Search for the cell housing the specified text and yield its [X, Y] center coordinate. 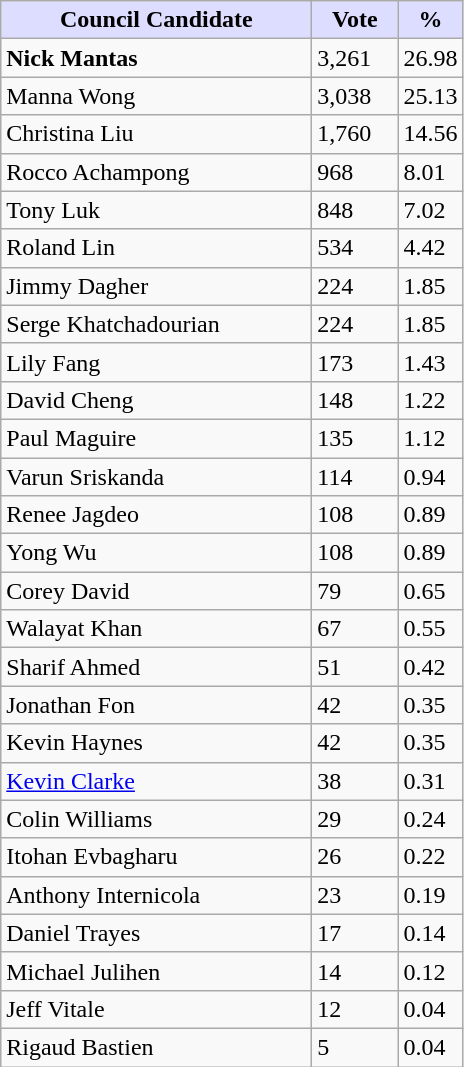
3,261 [355, 58]
534 [355, 248]
26.98 [430, 58]
Jimmy Dagher [156, 286]
Rigaud Bastien [156, 1047]
Council Candidate [156, 20]
5 [355, 1047]
0.12 [430, 971]
Roland Lin [156, 248]
848 [355, 210]
Varun Sriskanda [156, 477]
0.19 [430, 895]
14 [355, 971]
Anthony Internicola [156, 895]
12 [355, 1009]
0.42 [430, 667]
26 [355, 857]
67 [355, 629]
173 [355, 362]
14.56 [430, 134]
7.02 [430, 210]
135 [355, 438]
Serge Khatchadourian [156, 324]
79 [355, 591]
Jeff Vitale [156, 1009]
% [430, 20]
0.14 [430, 933]
Renee Jagdeo [156, 515]
Yong Wu [156, 553]
23 [355, 895]
Sharif Ahmed [156, 667]
0.94 [430, 477]
0.24 [430, 819]
114 [355, 477]
0.31 [430, 781]
0.55 [430, 629]
8.01 [430, 172]
51 [355, 667]
Colin Williams [156, 819]
Walayat Khan [156, 629]
Paul Maguire [156, 438]
Kevin Clarke [156, 781]
148 [355, 400]
968 [355, 172]
David Cheng [156, 400]
Corey David [156, 591]
Lily Fang [156, 362]
0.22 [430, 857]
1.43 [430, 362]
3,038 [355, 96]
Tony Luk [156, 210]
Daniel Trayes [156, 933]
Manna Wong [156, 96]
25.13 [430, 96]
Christina Liu [156, 134]
1.12 [430, 438]
4.42 [430, 248]
Vote [355, 20]
Itohan Evbagharu [156, 857]
1.22 [430, 400]
38 [355, 781]
Michael Julihen [156, 971]
1,760 [355, 134]
17 [355, 933]
0.65 [430, 591]
Kevin Haynes [156, 743]
Jonathan Fon [156, 705]
Rocco Achampong [156, 172]
Nick Mantas [156, 58]
29 [355, 819]
